Capture the cell that displays the provided text and extract its [x, y] central coordinate. 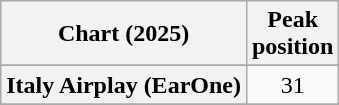
Peakposition [292, 34]
Italy Airplay (EarOne) [124, 85]
Chart (2025) [124, 34]
31 [292, 85]
